Return the [x, y] coordinate for the center point of the cell that contains the specified text.  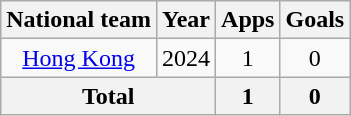
Total [108, 96]
Goals [315, 20]
Year [186, 20]
Hong Kong [79, 58]
National team [79, 20]
Apps [248, 20]
2024 [186, 58]
